Find where the given text appears and provide that cell's center as [X, Y] coordinate. 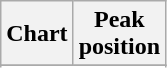
Chart [37, 34]
Peakposition [119, 34]
